Determine the (X, Y) coordinate at the center of the cell enclosing the given text.  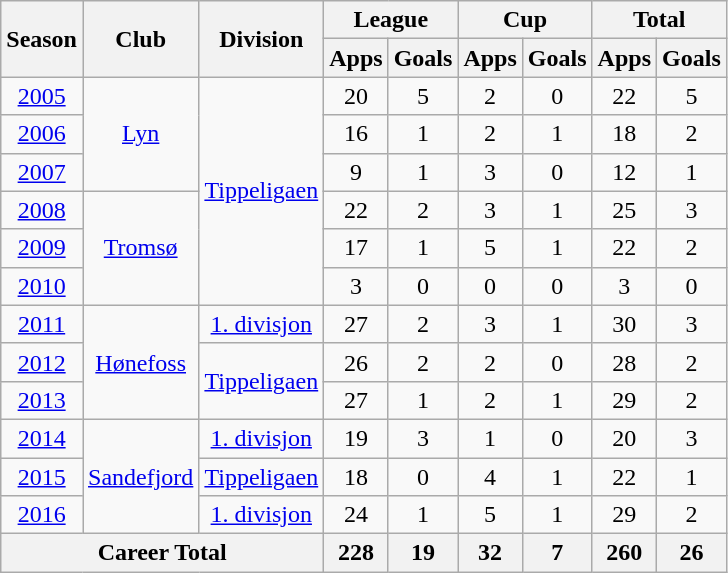
Career Total (162, 553)
Cup (525, 20)
Club (140, 39)
2014 (42, 438)
25 (624, 210)
7 (557, 553)
12 (624, 172)
League (391, 20)
24 (356, 515)
2007 (42, 172)
Sandefjord (140, 476)
Season (42, 39)
Hønefoss (140, 362)
2006 (42, 134)
9 (356, 172)
17 (356, 248)
Tromsø (140, 248)
2016 (42, 515)
32 (490, 553)
Division (262, 39)
30 (624, 324)
2005 (42, 96)
228 (356, 553)
2013 (42, 400)
28 (624, 362)
2008 (42, 210)
4 (490, 477)
2009 (42, 248)
2015 (42, 477)
260 (624, 553)
16 (356, 134)
2011 (42, 324)
Lyn (140, 134)
Total (659, 20)
2012 (42, 362)
2010 (42, 286)
